Find where the given text appears and provide that cell's center as [X, Y] coordinate. 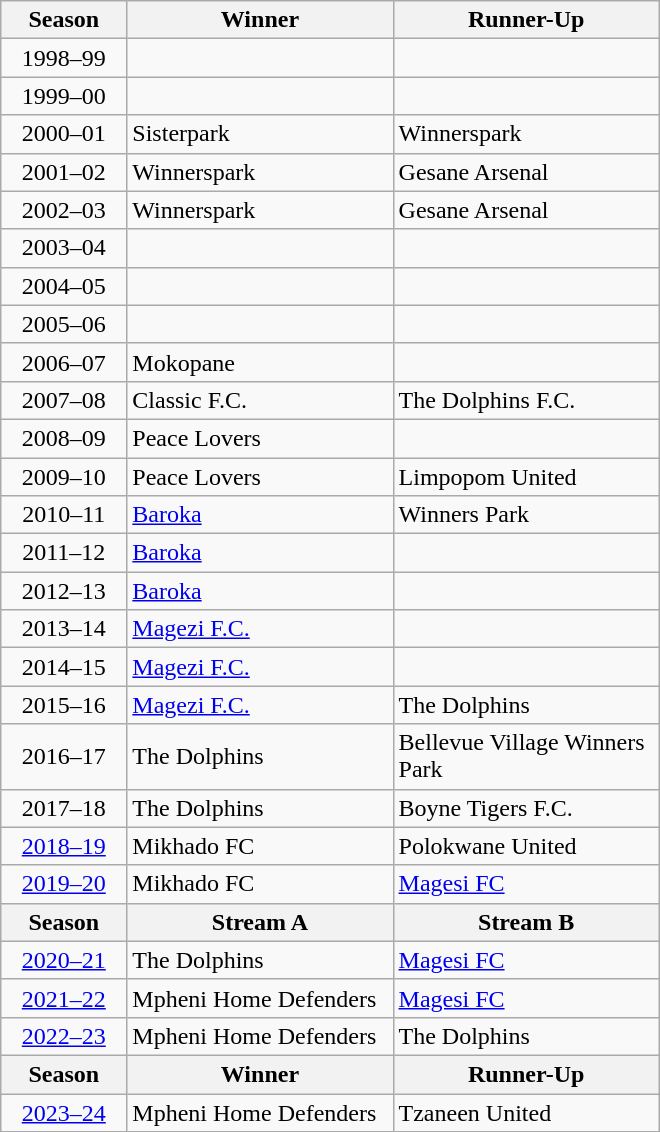
Classic F.C. [260, 400]
2018–19 [64, 846]
Mokopane [260, 362]
Stream B [526, 922]
1999–00 [64, 96]
2012–13 [64, 591]
Bellevue Village Winners Park [526, 756]
2022–23 [64, 1036]
2016–17 [64, 756]
Polokwane United [526, 846]
2010–11 [64, 515]
Stream A [260, 922]
2017–18 [64, 808]
2004–05 [64, 286]
2002–03 [64, 210]
2023–24 [64, 1113]
2006–07 [64, 362]
2021–22 [64, 998]
2000–01 [64, 134]
Winners Park [526, 515]
2007–08 [64, 400]
2019–20 [64, 884]
The Dolphins F.C. [526, 400]
2013–14 [64, 629]
2001–02 [64, 172]
Limpopom United [526, 477]
2003–04 [64, 248]
Boyne Tigers F.C. [526, 808]
2011–12 [64, 553]
Sisterpark [260, 134]
1998–99 [64, 58]
2008–09 [64, 438]
2005–06 [64, 324]
2020–21 [64, 960]
Tzaneen United [526, 1113]
2015–16 [64, 705]
2014–15 [64, 667]
2009–10 [64, 477]
